Capture the cell that displays the provided text and extract its [x, y] central coordinate. 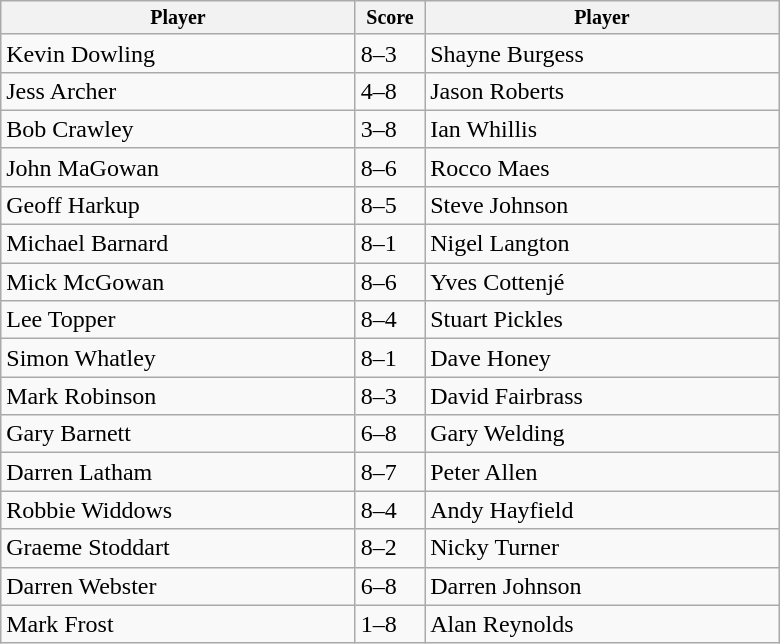
Mark Frost [178, 624]
Simon Whatley [178, 358]
Darren Latham [178, 472]
Stuart Pickles [602, 320]
1–8 [390, 624]
8–2 [390, 548]
Geoff Harkup [178, 205]
Kevin Dowling [178, 53]
Nicky Turner [602, 548]
Nigel Langton [602, 244]
Peter Allen [602, 472]
Graeme Stoddart [178, 548]
Robbie Widdows [178, 510]
Ian Whillis [602, 129]
Shayne Burgess [602, 53]
Steve Johnson [602, 205]
Bob Crawley [178, 129]
Darren Johnson [602, 586]
3–8 [390, 129]
Andy Hayfield [602, 510]
Score [390, 18]
Gary Welding [602, 434]
Mick McGowan [178, 282]
8–7 [390, 472]
Michael Barnard [178, 244]
David Fairbrass [602, 396]
Mark Robinson [178, 396]
Darren Webster [178, 586]
Gary Barnett [178, 434]
Dave Honey [602, 358]
John MaGowan [178, 167]
Jess Archer [178, 91]
Lee Topper [178, 320]
Rocco Maes [602, 167]
Jason Roberts [602, 91]
4–8 [390, 91]
Yves Cottenjé [602, 282]
8–5 [390, 205]
Alan Reynolds [602, 624]
